Search for the cell housing the specified text and yield its (X, Y) center coordinate. 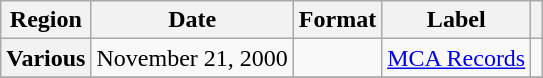
MCA Records (456, 58)
Region (46, 20)
Format (337, 20)
November 21, 2000 (192, 58)
Date (192, 20)
Various (46, 58)
Label (456, 20)
